Return (x, y) of the center of cell containing provided text 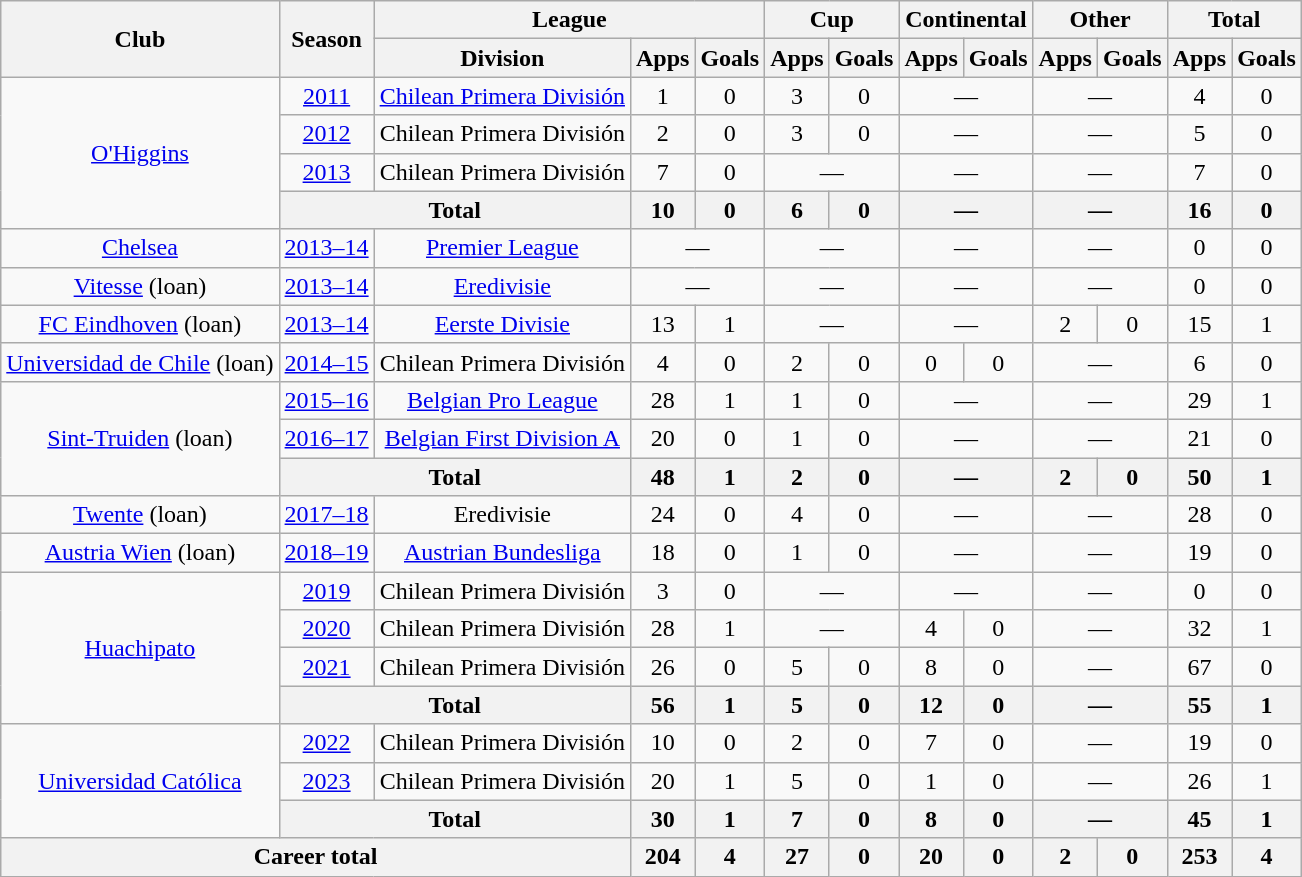
2023 (326, 781)
24 (662, 515)
2013 (326, 172)
2021 (326, 667)
Career total (316, 857)
Eerste Divisie (502, 324)
29 (1199, 400)
Chelsea (140, 248)
Austrian Bundesliga (502, 553)
30 (662, 819)
O'Higgins (140, 153)
27 (797, 857)
12 (931, 705)
Belgian First Division A (502, 438)
Huachipato (140, 648)
18 (662, 553)
55 (1199, 705)
2014–15 (326, 362)
FC Eindhoven (loan) (140, 324)
2015–16 (326, 400)
253 (1199, 857)
Austria Wien (loan) (140, 553)
45 (1199, 819)
16 (1199, 210)
Vitesse (loan) (140, 286)
67 (1199, 667)
13 (662, 324)
Twente (loan) (140, 515)
21 (1199, 438)
50 (1199, 477)
Cup (832, 20)
204 (662, 857)
League (570, 20)
2016–17 (326, 438)
15 (1199, 324)
Continental (966, 20)
2011 (326, 96)
48 (662, 477)
Club (140, 39)
2017–18 (326, 515)
Season (326, 39)
2012 (326, 134)
32 (1199, 629)
Division (502, 58)
2020 (326, 629)
2018–19 (326, 553)
Universidad de Chile (loan) (140, 362)
2022 (326, 743)
Other (1100, 20)
Premier League (502, 248)
Sint-Truiden (loan) (140, 438)
56 (662, 705)
Universidad Católica (140, 781)
Belgian Pro League (502, 400)
2019 (326, 591)
